Search for the cell housing the specified text and yield its [x, y] center coordinate. 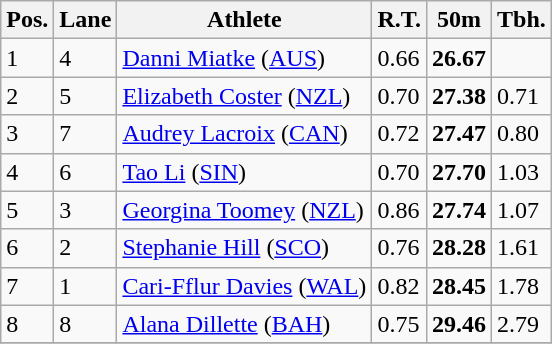
28.45 [460, 286]
0.80 [522, 134]
2.79 [522, 324]
Audrey Lacroix (CAN) [244, 134]
Alana Dillette (BAH) [244, 324]
0.72 [400, 134]
Tbh. [522, 20]
Stephanie Hill (SCO) [244, 248]
27.47 [460, 134]
28.28 [460, 248]
1.03 [522, 172]
0.75 [400, 324]
0.82 [400, 286]
Tao Li (SIN) [244, 172]
0.86 [400, 210]
Cari-Fflur Davies (WAL) [244, 286]
Georgina Toomey (NZL) [244, 210]
29.46 [460, 324]
27.38 [460, 96]
0.76 [400, 248]
27.74 [460, 210]
1.61 [522, 248]
Pos. [28, 20]
1.78 [522, 286]
0.66 [400, 58]
0.71 [522, 96]
26.67 [460, 58]
Danni Miatke (AUS) [244, 58]
27.70 [460, 172]
Lane [86, 20]
R.T. [400, 20]
Athlete [244, 20]
Elizabeth Coster (NZL) [244, 96]
1.07 [522, 210]
50m [460, 20]
